For the text-containing cell, return its midpoint in (X, Y) coordinate format. 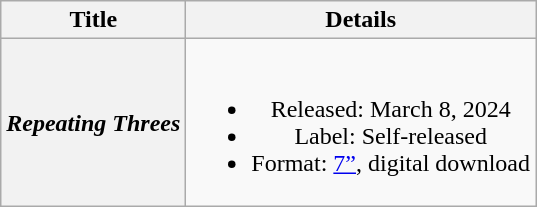
Repeating Threes (94, 122)
Released: March 8, 2024Label: Self-releasedFormat: 7”, digital download (361, 122)
Details (361, 20)
Title (94, 20)
